Return (X, Y) of the center of cell containing provided text 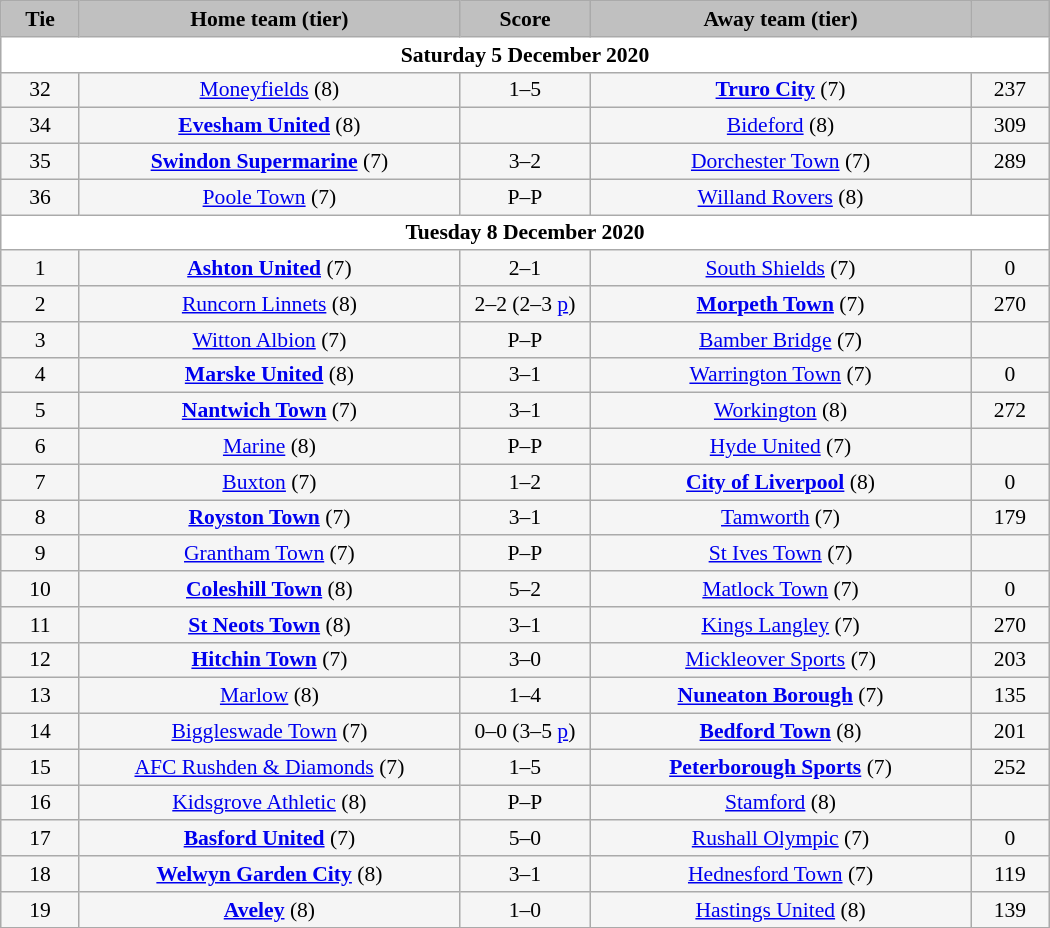
2 (40, 304)
12 (40, 660)
Bideford (8) (781, 126)
Truro City (7) (781, 90)
252 (1010, 767)
Poole Town (7) (269, 197)
1 (40, 269)
Tuesday 8 December 2020 (525, 233)
Hednesford Town (7) (781, 874)
Warrington Town (7) (781, 375)
18 (40, 874)
6 (40, 447)
35 (40, 162)
Mickleover Sports (7) (781, 660)
Stamford (8) (781, 803)
13 (40, 696)
Peterborough Sports (7) (781, 767)
AFC Rushden & Diamonds (7) (269, 767)
201 (1010, 732)
0–0 (3–5 p) (524, 732)
St Ives Town (7) (781, 554)
Hyde United (7) (781, 447)
237 (1010, 90)
Tie (40, 19)
Saturday 5 December 2020 (525, 55)
Nantwich Town (7) (269, 411)
8 (40, 518)
36 (40, 197)
17 (40, 839)
Score (524, 19)
Swindon Supermarine (7) (269, 162)
3–0 (524, 660)
272 (1010, 411)
Workington (8) (781, 411)
32 (40, 90)
135 (1010, 696)
Home team (tier) (269, 19)
3–2 (524, 162)
7 (40, 482)
5 (40, 411)
St Neots Town (8) (269, 625)
Away team (tier) (781, 19)
Morpeth Town (7) (781, 304)
Buxton (7) (269, 482)
119 (1010, 874)
Rushall Olympic (7) (781, 839)
139 (1010, 910)
South Shields (7) (781, 269)
Witton Albion (7) (269, 340)
Ashton United (7) (269, 269)
City of Liverpool (8) (781, 482)
11 (40, 625)
Bamber Bridge (7) (781, 340)
Evesham United (8) (269, 126)
2–1 (524, 269)
34 (40, 126)
Runcorn Linnets (8) (269, 304)
179 (1010, 518)
Marlow (8) (269, 696)
16 (40, 803)
203 (1010, 660)
Marine (8) (269, 447)
5–0 (524, 839)
Marske United (8) (269, 375)
Willand Rovers (8) (781, 197)
Dorchester Town (7) (781, 162)
5–2 (524, 589)
Bedford Town (8) (781, 732)
9 (40, 554)
15 (40, 767)
Tamworth (7) (781, 518)
Kings Langley (7) (781, 625)
Aveley (8) (269, 910)
Basford United (7) (269, 839)
14 (40, 732)
1–4 (524, 696)
Kidsgrove Athletic (8) (269, 803)
309 (1010, 126)
2–2 (2–3 p) (524, 304)
Hastings United (8) (781, 910)
Biggleswade Town (7) (269, 732)
Nuneaton Borough (7) (781, 696)
10 (40, 589)
19 (40, 910)
3 (40, 340)
Matlock Town (7) (781, 589)
1–2 (524, 482)
Hitchin Town (7) (269, 660)
Coleshill Town (8) (269, 589)
289 (1010, 162)
Grantham Town (7) (269, 554)
Welwyn Garden City (8) (269, 874)
Moneyfields (8) (269, 90)
Royston Town (7) (269, 518)
4 (40, 375)
1–0 (524, 910)
